For the text-containing cell, return its midpoint in [X, Y] coordinate format. 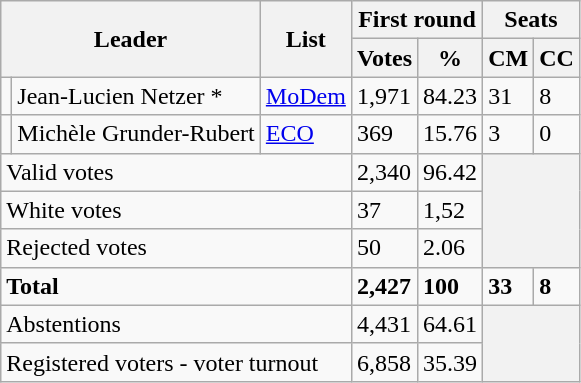
1,52 [450, 210]
Seats [532, 20]
Votes [384, 58]
List [306, 39]
50 [384, 248]
Valid votes [176, 172]
4,431 [384, 324]
Rejected votes [176, 248]
64.61 [450, 324]
96.42 [450, 172]
CC [557, 58]
84.23 [450, 96]
Michèle Grunder-Rubert [136, 134]
15.76 [450, 134]
6,858 [384, 362]
Total [176, 286]
CM [508, 58]
31 [508, 96]
33 [508, 286]
White votes [176, 210]
2.06 [450, 248]
2,427 [384, 286]
100 [450, 286]
Registered voters - voter turnout [176, 362]
Leader [131, 39]
2,340 [384, 172]
ECO [306, 134]
3 [508, 134]
1,971 [384, 96]
% [450, 58]
Jean-Lucien Netzer * [136, 96]
Abstentions [176, 324]
MoDem [306, 96]
First round [416, 20]
0 [557, 134]
35.39 [450, 362]
369 [384, 134]
37 [384, 210]
